Pinpoint the cell where the given text exists, returning its (x, y) midpoint coordinate. 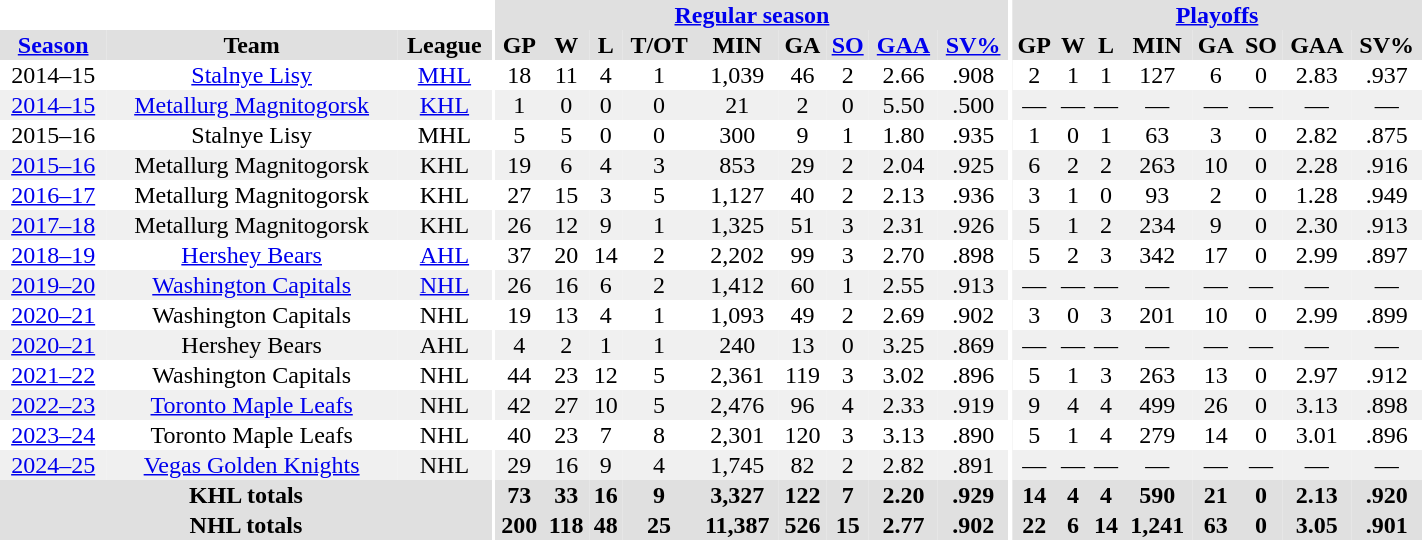
5.50 (904, 105)
201 (1157, 315)
2.70 (904, 255)
.935 (973, 135)
2021–22 (53, 375)
119 (803, 375)
2018–19 (53, 255)
.937 (1386, 75)
2.31 (904, 225)
526 (803, 525)
2.04 (904, 165)
1.28 (1316, 195)
.890 (973, 435)
1,745 (738, 465)
200 (520, 525)
.897 (1386, 255)
3.01 (1316, 435)
.891 (973, 465)
2,476 (738, 405)
3,327 (738, 495)
2,202 (738, 255)
240 (738, 345)
2.83 (1316, 75)
.908 (973, 75)
8 (659, 435)
127 (1157, 75)
300 (738, 135)
League (444, 45)
2,361 (738, 375)
Season (53, 45)
18 (520, 75)
2023–24 (53, 435)
342 (1157, 255)
T/OT (659, 45)
2017–18 (53, 225)
120 (803, 435)
.869 (973, 345)
Vegas Golden Knights (252, 465)
2.33 (904, 405)
KHL totals (246, 495)
3.25 (904, 345)
20 (566, 255)
NHL totals (246, 525)
22 (1034, 525)
.916 (1386, 165)
99 (803, 255)
279 (1157, 435)
.912 (1386, 375)
17 (1216, 255)
33 (566, 495)
.901 (1386, 525)
3.05 (1316, 525)
2016–17 (53, 195)
853 (738, 165)
234 (1157, 225)
.899 (1386, 315)
48 (606, 525)
11,387 (738, 525)
2.28 (1316, 165)
.920 (1386, 495)
2.55 (904, 285)
1,039 (738, 75)
73 (520, 495)
1,325 (738, 225)
2.30 (1316, 225)
.919 (973, 405)
.936 (973, 195)
49 (803, 315)
11 (566, 75)
37 (520, 255)
3.02 (904, 375)
.875 (1386, 135)
93 (1157, 195)
46 (803, 75)
.926 (973, 225)
2024–25 (53, 465)
Team (252, 45)
1,412 (738, 285)
82 (803, 465)
1,127 (738, 195)
96 (803, 405)
Playoffs (1217, 15)
2.69 (904, 315)
44 (520, 375)
118 (566, 525)
2019–20 (53, 285)
51 (803, 225)
1,093 (738, 315)
2.66 (904, 75)
2022–23 (53, 405)
2,301 (738, 435)
590 (1157, 495)
122 (803, 495)
60 (803, 285)
.929 (973, 495)
499 (1157, 405)
2.20 (904, 495)
42 (520, 405)
.500 (973, 105)
.949 (1386, 195)
Regular season (752, 15)
25 (659, 525)
1.80 (904, 135)
2.77 (904, 525)
.925 (973, 165)
1,241 (1157, 525)
2.97 (1316, 375)
